Return the [X, Y] coordinate for the center point of the cell that contains the specified text.  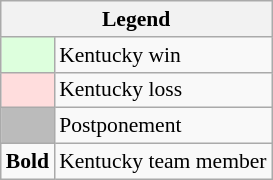
Kentucky team member [163, 162]
Kentucky win [163, 55]
Postponement [163, 126]
Legend [136, 19]
Bold [28, 162]
Kentucky loss [163, 90]
